Detect which cell encompasses the target text, then output its [X, Y] center coordinate. 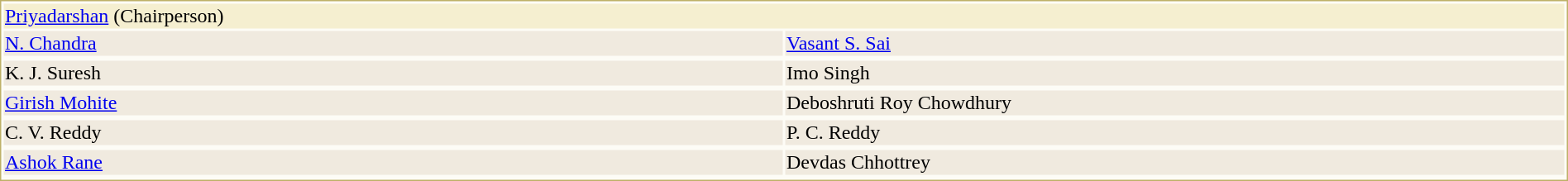
Deboshruti Roy Chowdhury [1175, 103]
K. J. Suresh [393, 74]
Imo Singh [1175, 74]
Devdas Chhottrey [1175, 163]
Priyadarshan (Chairperson) [784, 16]
N. Chandra [393, 44]
Girish Mohite [393, 103]
Ashok Rane [393, 163]
Vasant S. Sai [1175, 44]
P. C. Reddy [1175, 133]
C. V. Reddy [393, 133]
